Capture the cell that displays the provided text and extract its (X, Y) central coordinate. 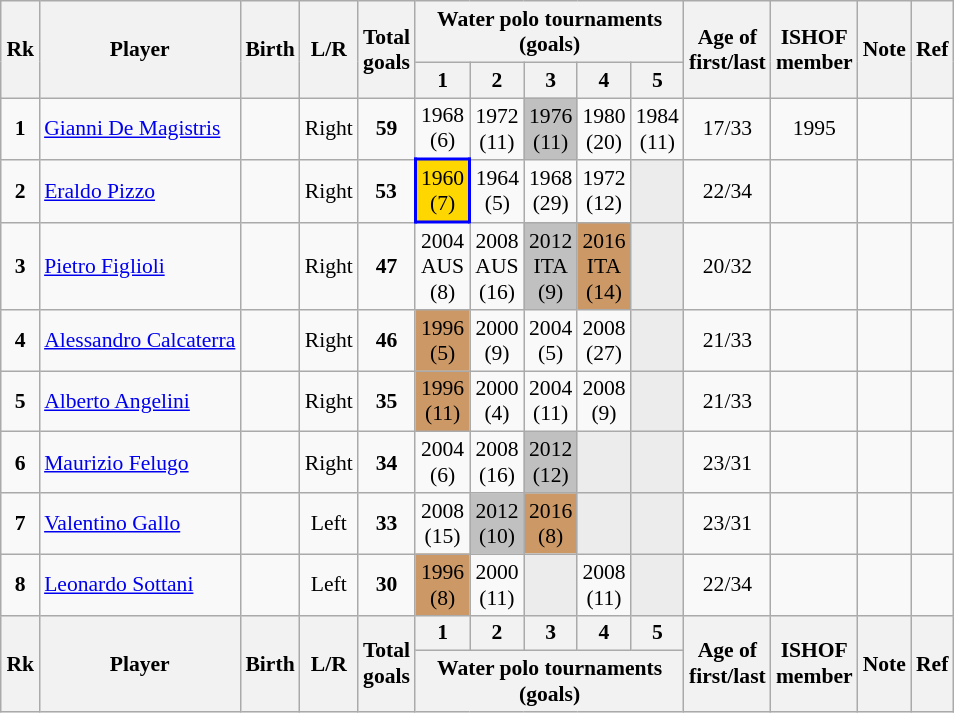
2008(27) (604, 340)
1968(6) (442, 129)
1996(11) (442, 402)
2000(4) (497, 402)
47 (386, 266)
2016(8) (550, 524)
Eraldo Pizzo (140, 192)
1972(12) (604, 192)
2004(11) (550, 402)
1968(29) (550, 192)
30 (386, 584)
6 (20, 462)
2008(11) (604, 584)
53 (386, 192)
46 (386, 340)
20/32 (728, 266)
1964(5) (497, 192)
8 (20, 584)
2008(16) (497, 462)
2008(9) (604, 402)
2008AUS(16) (497, 266)
35 (386, 402)
2000(11) (497, 584)
Pietro Figlioli (140, 266)
2008(15) (442, 524)
2012ITA(9) (550, 266)
33 (386, 524)
59 (386, 129)
1984(11) (658, 129)
Leonardo Sottani (140, 584)
2004AUS(8) (442, 266)
Alessandro Calcaterra (140, 340)
1976(11) (550, 129)
1960(7) (442, 192)
2004(6) (442, 462)
1972(11) (497, 129)
1995 (814, 129)
Alberto Angelini (140, 402)
7 (20, 524)
Valentino Gallo (140, 524)
Gianni De Magistris (140, 129)
2012(10) (497, 524)
2000(9) (497, 340)
Maurizio Felugo (140, 462)
1996(5) (442, 340)
17/33 (728, 129)
1996(8) (442, 584)
34 (386, 462)
2012(12) (550, 462)
2004(5) (550, 340)
2016ITA(14) (604, 266)
1980(20) (604, 129)
